Capture the cell that displays the provided text and extract its [X, Y] central coordinate. 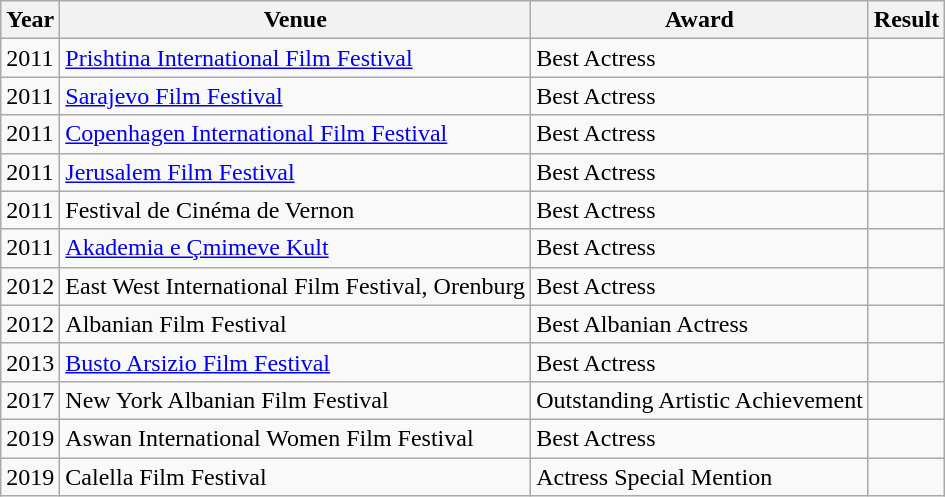
Actress Special Mention [700, 477]
Akademia e Çmimeve Kult [296, 248]
Best Albanian Actress [700, 324]
2013 [30, 362]
Festival de Cinéma de Vernon [296, 210]
Outstanding Artistic Achievement [700, 400]
New York Albanian Film Festival [296, 400]
Sarajevo Film Festival [296, 96]
Calella Film Festival [296, 477]
Venue [296, 20]
Jerusalem Film Festival [296, 172]
Busto Arsizio Film Festival [296, 362]
East West International Film Festival, Orenburg [296, 286]
Year [30, 20]
Copenhagen International Film Festival [296, 134]
Prishtina International Film Festival [296, 58]
Albanian Film Festival [296, 324]
Result [906, 20]
Aswan International Women Film Festival [296, 438]
Award [700, 20]
2017 [30, 400]
